Search for the cell housing the specified text and yield its (X, Y) center coordinate. 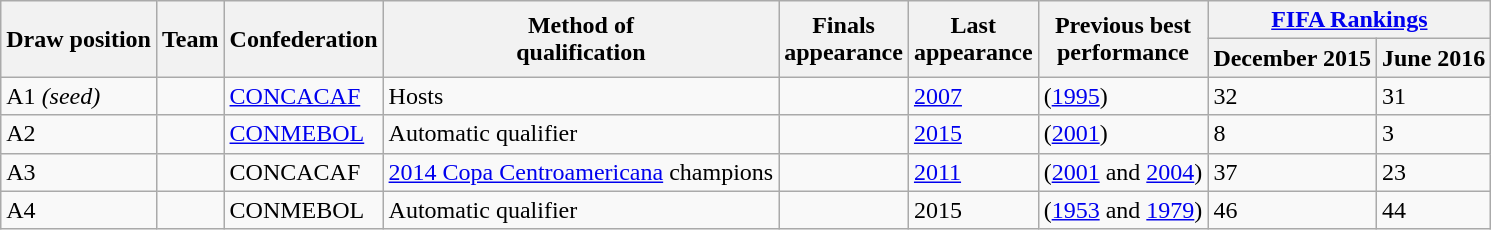
46 (1292, 210)
A4 (79, 210)
3 (1433, 134)
Confederation (304, 39)
(1995) (1123, 96)
June 2016 (1433, 58)
A1 (seed) (79, 96)
(2001) (1123, 134)
2011 (973, 172)
2014 Copa Centroamericana champions (581, 172)
FIFA Rankings (1350, 20)
Hosts (581, 96)
(1953 and 1979) (1123, 210)
Draw position (79, 39)
Lastappearance (973, 39)
Previous bestperformance (1123, 39)
Method ofqualification (581, 39)
2007 (973, 96)
(2001 and 2004) (1123, 172)
Team (190, 39)
December 2015 (1292, 58)
31 (1433, 96)
44 (1433, 210)
32 (1292, 96)
Finalsappearance (844, 39)
23 (1433, 172)
A2 (79, 134)
37 (1292, 172)
A3 (79, 172)
8 (1292, 134)
